Locate the cell with the specified text and output its [x, y] center coordinate. 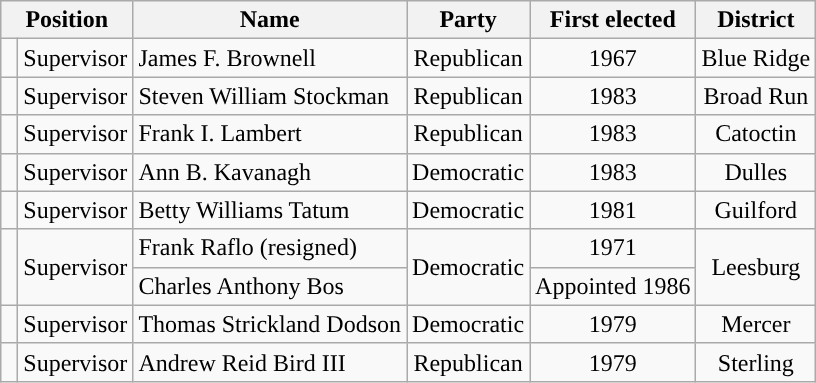
Frank Raflo (resigned) [270, 248]
Ann B. Kavanagh [270, 172]
1971 [613, 248]
Catoctin [756, 134]
Appointed 1986 [613, 286]
Frank I. Lambert [270, 134]
Thomas Strickland Dodson [270, 324]
Party [468, 20]
1967 [613, 58]
Andrew Reid Bird III [270, 362]
Name [270, 20]
Leesburg [756, 267]
Position [67, 20]
Steven William Stockman [270, 96]
Dulles [756, 172]
Blue Ridge [756, 58]
Mercer [756, 324]
First elected [613, 20]
1981 [613, 210]
Guilford [756, 210]
Betty Williams Tatum [270, 210]
Broad Run [756, 96]
Charles Anthony Bos [270, 286]
District [756, 20]
Sterling [756, 362]
James F. Brownell [270, 58]
